Detect which cell encompasses the target text, then output its (x, y) center coordinate. 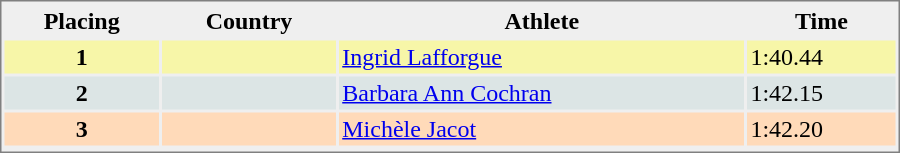
3 (81, 128)
Time (821, 20)
Barbara Ann Cochran (542, 92)
Michèle Jacot (542, 128)
Country (249, 20)
Placing (81, 20)
1 (81, 56)
1:42.15 (821, 92)
1:40.44 (821, 56)
2 (81, 92)
1:42.20 (821, 128)
Athlete (542, 20)
Ingrid Lafforgue (542, 56)
